Identify which cell holds the provided text, then report its [X, Y] central coordinate. 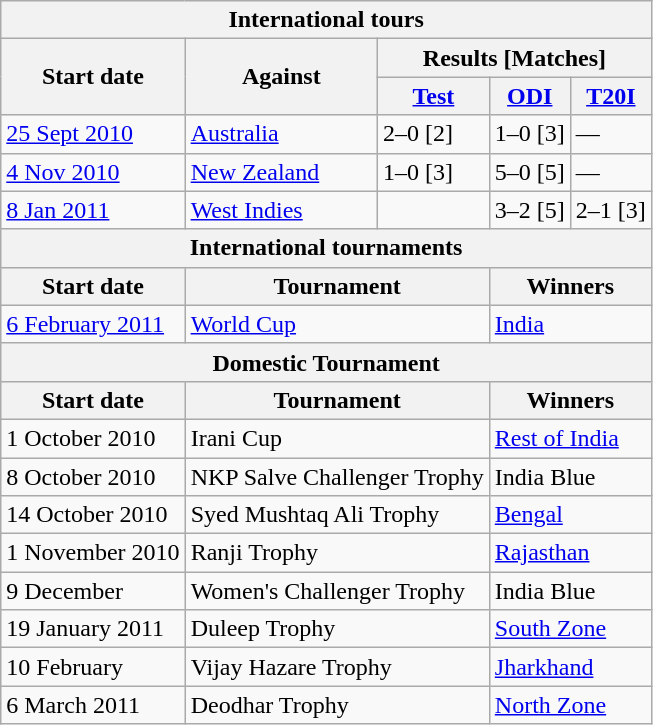
West Indies [281, 210]
Women's Challenger Trophy [337, 591]
NKP Salve Challenger Trophy [337, 477]
3–2 [5] [530, 210]
Duleep Trophy [337, 629]
ODI [530, 96]
Irani Cup [337, 438]
Australia [281, 134]
International tournaments [326, 248]
25 Sept 2010 [93, 134]
Bengal [570, 515]
1 October 2010 [93, 438]
4 Nov 2010 [93, 172]
Ranji Trophy [337, 553]
8 Jan 2011 [93, 210]
Domestic Tournament [326, 362]
Rest of India [570, 438]
Vijay Hazare Trophy [337, 667]
Jharkhand [570, 667]
Rajasthan [570, 553]
10 February [93, 667]
6 February 2011 [93, 324]
Against [281, 77]
19 January 2011 [93, 629]
9 December [93, 591]
2–1 [3] [610, 210]
World Cup [337, 324]
5–0 [5] [530, 172]
Results [Matches] [515, 58]
2–0 [2] [434, 134]
New Zealand [281, 172]
Test [434, 96]
South Zone [570, 629]
North Zone [570, 705]
T20I [610, 96]
Syed Mushtaq Ali Trophy [337, 515]
1 November 2010 [93, 553]
8 October 2010 [93, 477]
International tours [326, 20]
Deodhar Trophy [337, 705]
6 March 2011 [93, 705]
India [570, 324]
14 October 2010 [93, 515]
